Identify which cell holds the provided text, then report its (X, Y) central coordinate. 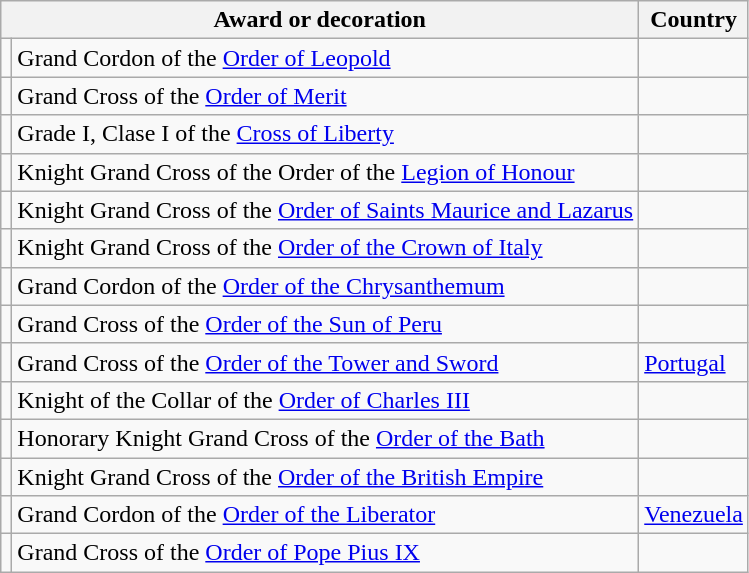
Knight of the Collar of the Order of Charles III (326, 400)
Grand Cross of the Order of the Sun of Peru (326, 324)
Knight Grand Cross of the Order of the British Empire (326, 477)
Grand Cross of the Order of Merit (326, 96)
Grade I, Clase I of the Cross of Liberty (326, 134)
Venezuela (694, 515)
Knight Grand Cross of the Order of Saints Maurice and Lazarus (326, 210)
Grand Cordon of the Order of the Liberator (326, 515)
Knight Grand Cross of the Order of the Legion of Honour (326, 172)
Knight Grand Cross of the Order of the Crown of Italy (326, 248)
Grand Cordon of the Order of Leopold (326, 58)
Honorary Knight Grand Cross of the Order of the Bath (326, 438)
Country (694, 20)
Portugal (694, 362)
Grand Cross of the Order of Pope Pius IX (326, 553)
Award or decoration (320, 20)
Grand Cordon of the Order of the Chrysanthemum (326, 286)
Grand Cross of the Order of the Tower and Sword (326, 362)
